Output the (x, y) coordinate of the center of the cell containing the given text.  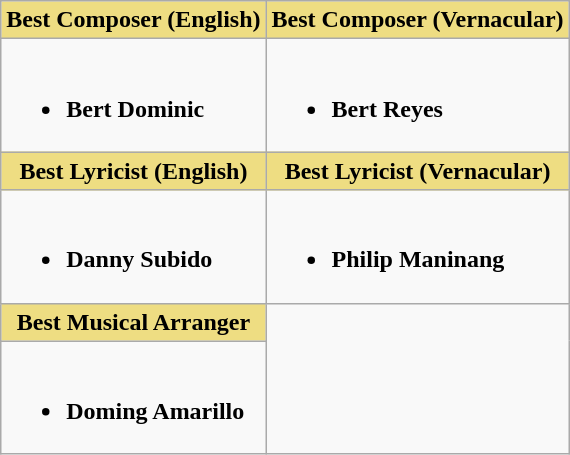
Bert Dominic (134, 96)
Best Composer (English) (134, 20)
Best Lyricist (English) (134, 171)
Best Lyricist (Vernacular) (418, 171)
Best Composer (Vernacular) (418, 20)
Bert Reyes (418, 96)
Philip Maninang (418, 246)
Doming Amarillo (134, 398)
Best Musical Arranger (134, 322)
Danny Subido (134, 246)
